Provide the [x, y] coordinate of the cell's center where the given text is located.  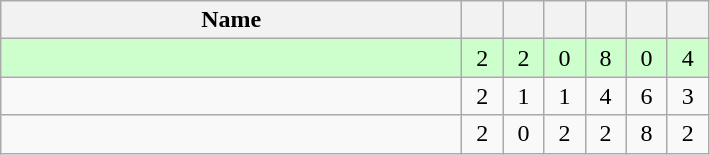
6 [646, 96]
Name [232, 20]
3 [688, 96]
